Output the [x, y] coordinate of the center of the cell containing the given text.  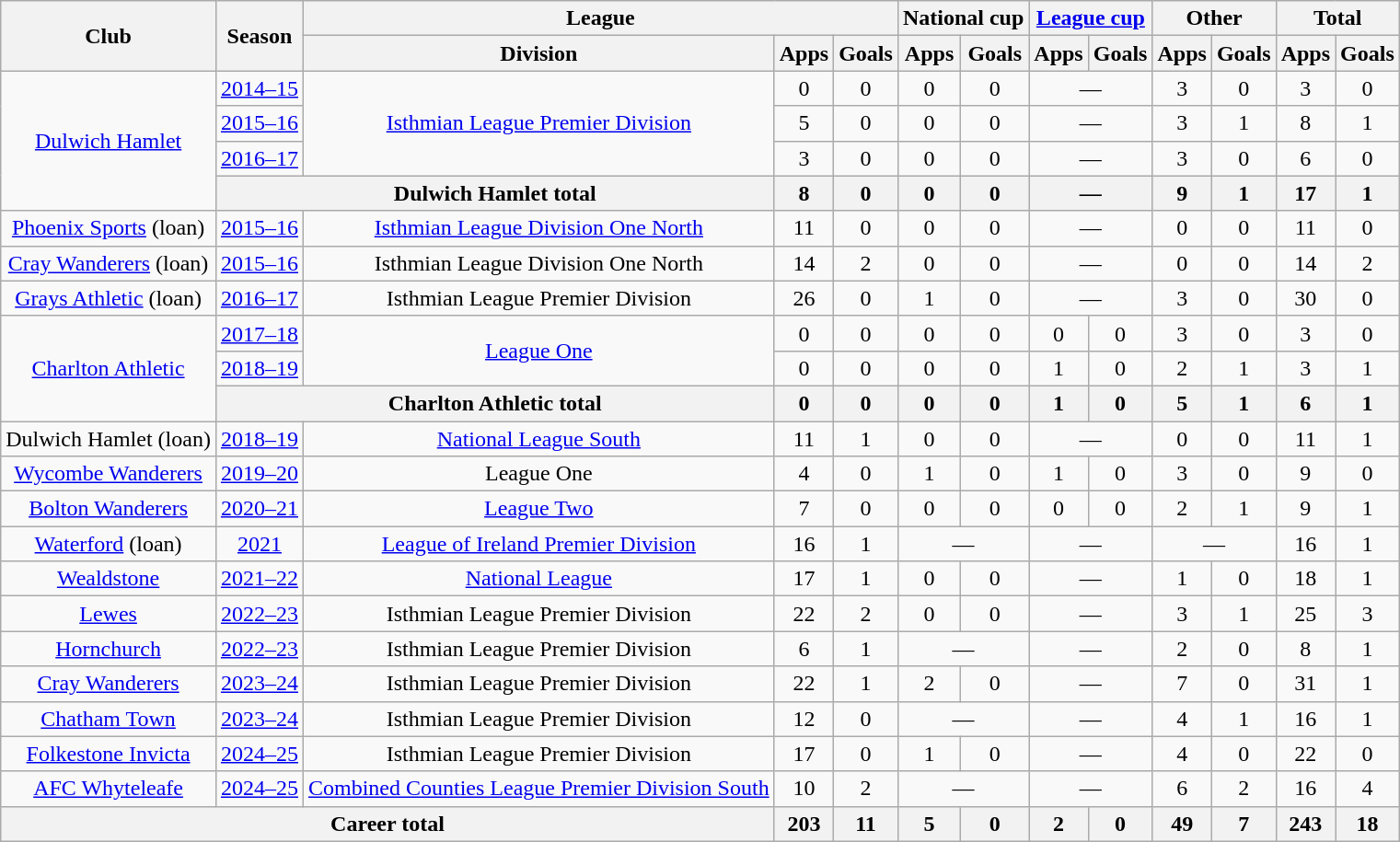
Lewes [109, 614]
2014–15 [260, 88]
2021 [260, 544]
Dulwich Hamlet total [495, 193]
National cup [963, 18]
26 [804, 298]
Folkestone Invicta [109, 754]
12 [804, 719]
Charlton Athletic [109, 368]
Hornchurch [109, 649]
AFC Whyteleafe [109, 789]
Waterford (loan) [109, 544]
League of Ireland Premier Division [538, 544]
Combined Counties League Premier Division South [538, 789]
Total [1337, 18]
Club [109, 36]
National League [538, 579]
2017–18 [260, 333]
Phoenix Sports (loan) [109, 228]
31 [1305, 684]
Wealdstone [109, 579]
2019–20 [260, 474]
10 [804, 789]
Charlton Athletic total [495, 403]
Bolton Wanderers [109, 509]
Dulwich Hamlet (loan) [109, 439]
Cray Wanderers (loan) [109, 263]
2021–22 [260, 579]
25 [1305, 614]
Cray Wanderers [109, 684]
Career total [388, 824]
49 [1182, 824]
Division [538, 53]
League cup [1091, 18]
203 [804, 824]
League Two [538, 509]
Wycombe Wanderers [109, 474]
Grays Athletic (loan) [109, 298]
Chatham Town [109, 719]
2020–21 [260, 509]
Season [260, 36]
National League South [538, 439]
Other [1214, 18]
243 [1305, 824]
Dulwich Hamlet [109, 141]
League [600, 18]
30 [1305, 298]
